Determine the (x, y) coordinate at the center of the cell enclosing the given text.  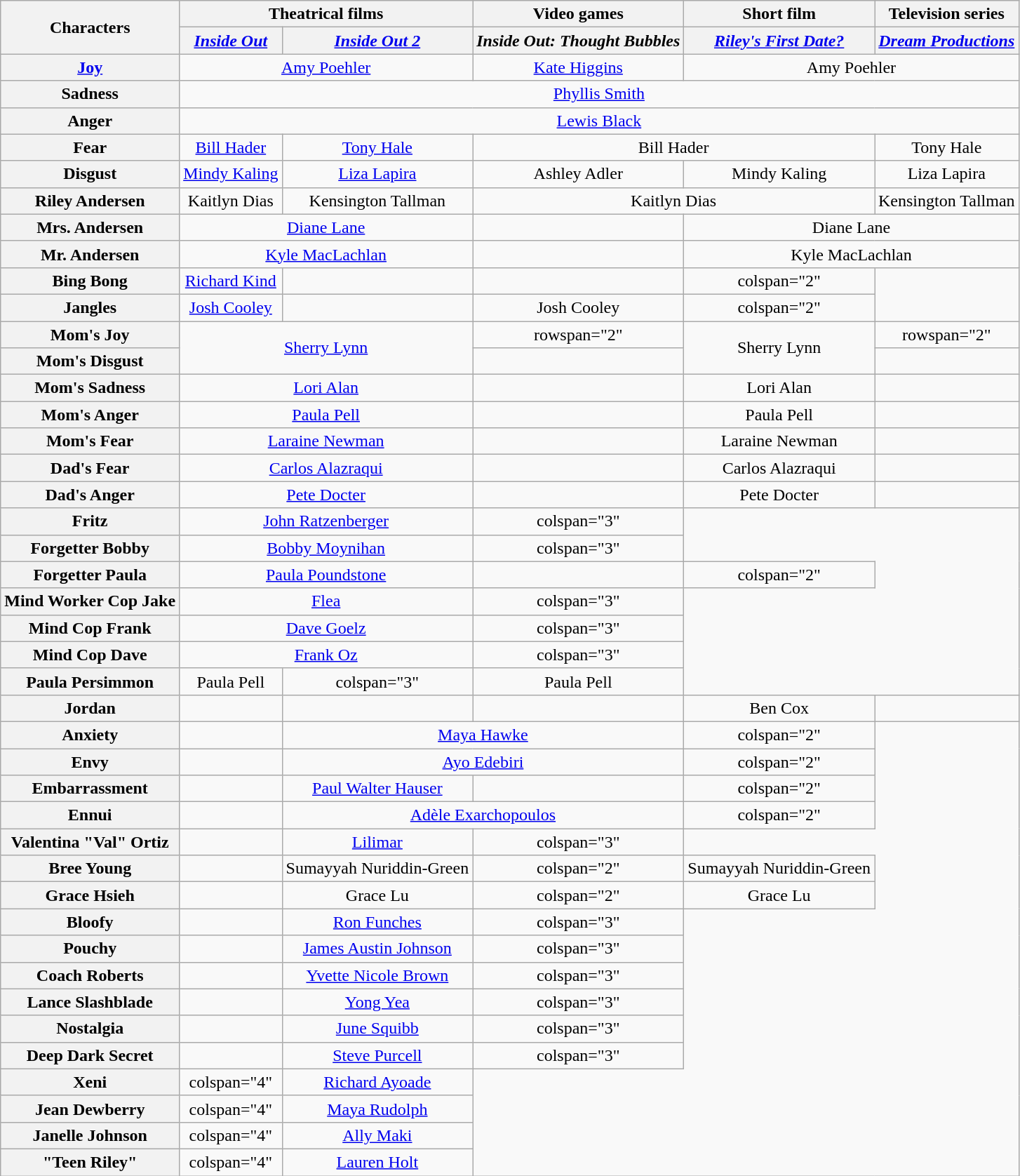
Richard Ayoade (377, 1082)
Inside Out 2 (377, 41)
Forgetter Bobby (90, 548)
Coach Roberts (90, 975)
Inside Out: Thought Bubbles (578, 41)
Ron Funches (377, 922)
Maya Rudolph (377, 1109)
Short film (779, 14)
Maya Hawke (483, 735)
"Teen Riley" (90, 1162)
Dave Goelz (326, 628)
Television series (946, 14)
Riley Andersen (90, 201)
Mom's Joy (90, 335)
Forgetter Paula (90, 575)
Paula Persimmon (90, 681)
Mind Cop Dave (90, 655)
Mom's Sadness (90, 388)
Bobby Moynihan (326, 548)
Bloofy (90, 922)
Ben Cox (779, 708)
Dad's Anger (90, 495)
Ayo Edebiri (483, 761)
Lance Slashblade (90, 1002)
Paula Poundstone (326, 575)
Disgust (90, 174)
Riley's First Date? (779, 41)
Mom's Fear (90, 441)
Mr. Andersen (90, 254)
Video games (578, 14)
Jean Dewberry (90, 1109)
Steve Purcell (377, 1055)
Paul Walter Hauser (377, 789)
John Ratzenberger (326, 521)
Anger (90, 121)
Envy (90, 761)
Ennui (90, 815)
Nostalgia (90, 1029)
James Austin Johnson (377, 949)
Joy (90, 67)
Yvette Nicole Brown (377, 975)
Mom's Disgust (90, 361)
Richard Kind (231, 281)
Anxiety (90, 735)
Jordan (90, 708)
Deep Dark Secret (90, 1055)
Sadness (90, 94)
Fritz (90, 521)
Xeni (90, 1082)
Lewis Black (599, 121)
Kate Higgins (578, 67)
Pouchy (90, 949)
Characters (90, 27)
Bing Bong (90, 281)
Phyllis Smith (599, 94)
Fear (90, 147)
Mom's Anger (90, 415)
Frank Oz (326, 655)
Flea (326, 601)
Dad's Fear (90, 468)
Inside Out (231, 41)
Grace Hsieh (90, 895)
Lilimar (377, 842)
June Squibb (377, 1029)
Mind Cop Frank (90, 628)
Adèle Exarchopoulos (483, 815)
Mind Worker Cop Jake (90, 601)
Mrs. Andersen (90, 227)
Theatrical films (326, 14)
Embarrassment (90, 789)
Bree Young (90, 869)
Lauren Holt (377, 1162)
Valentina "Val" Ortiz (90, 842)
Jangles (90, 307)
Janelle Johnson (90, 1135)
Ally Maki (377, 1135)
Dream Productions (946, 41)
Yong Yea (377, 1002)
Ashley Adler (578, 174)
